Detect which cell encompasses the target text, then output its [X, Y] center coordinate. 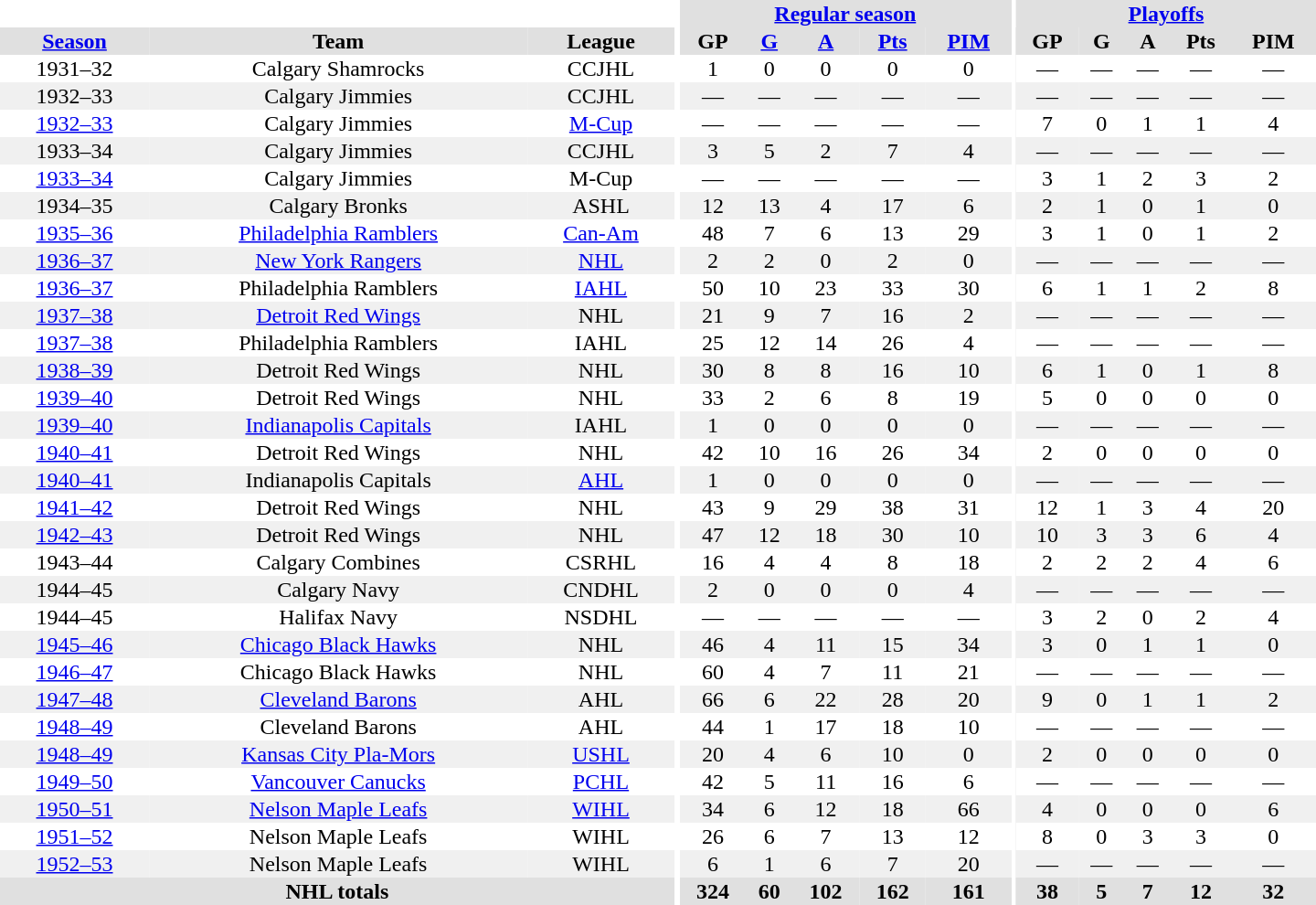
Playoffs [1166, 14]
Calgary Navy [338, 590]
Calgary Combines [338, 562]
New York Rangers [338, 261]
1934–35 [75, 206]
28 [892, 699]
NHL totals [337, 891]
1949–50 [75, 782]
15 [892, 644]
USHL [601, 754]
Vancouver Canucks [338, 782]
ASHL [601, 206]
Season [75, 41]
1946–47 [75, 672]
Kansas City Pla-Mors [338, 754]
1952–53 [75, 864]
CNDHL [601, 590]
1938–39 [75, 370]
161 [969, 891]
47 [713, 535]
NSDHL [601, 617]
League [601, 41]
48 [713, 233]
Regular season [844, 14]
43 [713, 507]
1931–32 [75, 69]
14 [826, 343]
1945–46 [75, 644]
25 [713, 343]
32 [1274, 891]
1951–52 [75, 836]
19 [969, 398]
50 [713, 288]
324 [713, 891]
31 [969, 507]
1950–51 [75, 809]
44 [713, 727]
1943–44 [75, 562]
1947–48 [75, 699]
Team [338, 41]
Can-Am [601, 233]
Halifax Navy [338, 617]
CSRHL [601, 562]
46 [713, 644]
Calgary Shamrocks [338, 69]
Calgary Bronks [338, 206]
PCHL [601, 782]
102 [826, 891]
23 [826, 288]
1941–42 [75, 507]
22 [826, 699]
1942–43 [75, 535]
1935–36 [75, 233]
162 [892, 891]
